Provide the (x, y) coordinate of the cell's center where the given text is located.  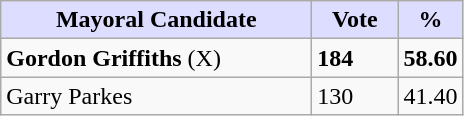
184 (355, 58)
Vote (355, 20)
130 (355, 96)
41.40 (430, 96)
Garry Parkes (156, 96)
58.60 (430, 58)
Mayoral Candidate (156, 20)
Gordon Griffiths (X) (156, 58)
% (430, 20)
